Find where the given text appears and provide that cell's center as (X, Y) coordinate. 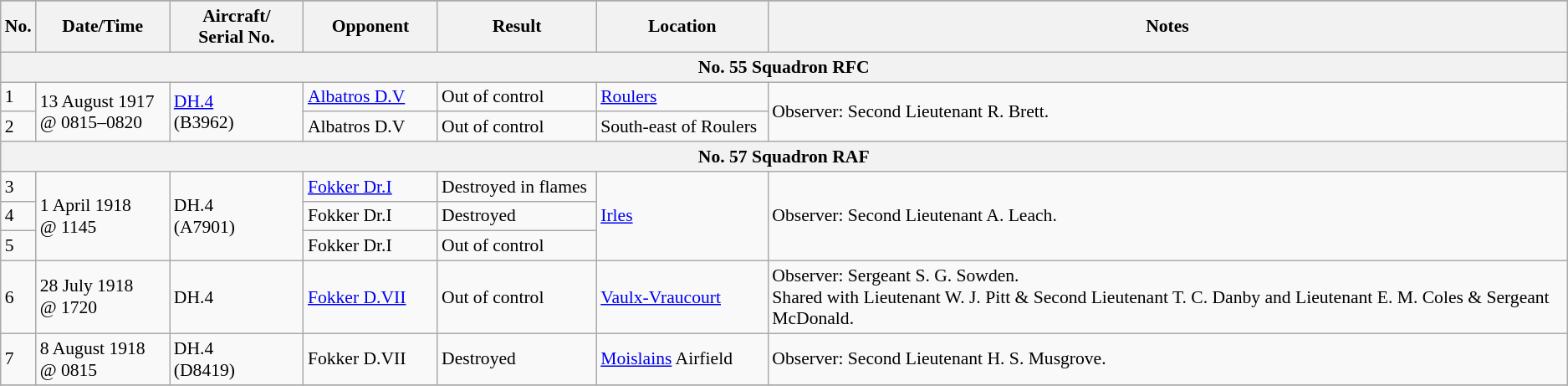
Observer: Second Lieutenant A. Leach. (1167, 216)
South-east of Roulers (682, 127)
No. 55 Squadron RFC (784, 67)
Location (682, 27)
No. (18, 27)
5 (18, 246)
Opponent (370, 27)
DH.4(B3962) (237, 112)
Observer: Second Lieutenant R. Brett. (1167, 112)
DH.4(D8419) (237, 358)
Aircraft/Serial No. (237, 27)
DH.4 (237, 298)
DH.4(A7901) (237, 216)
Roulers (682, 97)
Date/Time (103, 27)
1 (18, 97)
2 (18, 127)
3 (18, 187)
28 July 1918@ 1720 (103, 298)
7 (18, 358)
Irles (682, 216)
Result (517, 27)
Vaulx-Vraucourt (682, 298)
Moislains Airfield (682, 358)
Notes (1167, 27)
Observer: Sergeant S. G. Sowden.Shared with Lieutenant W. J. Pitt & Second Lieutenant T. C. Danby and Lieutenant E. M. Coles & Sergeant McDonald. (1167, 298)
Destroyed in flames (517, 187)
4 (18, 216)
No. 57 Squadron RAF (784, 157)
13 August 1917@ 0815–0820 (103, 112)
1 April 1918@ 1145 (103, 216)
8 August 1918@ 0815 (103, 358)
Observer: Second Lieutenant H. S. Musgrove. (1167, 358)
6 (18, 298)
